Locate the cell with the specified text and output its [x, y] center coordinate. 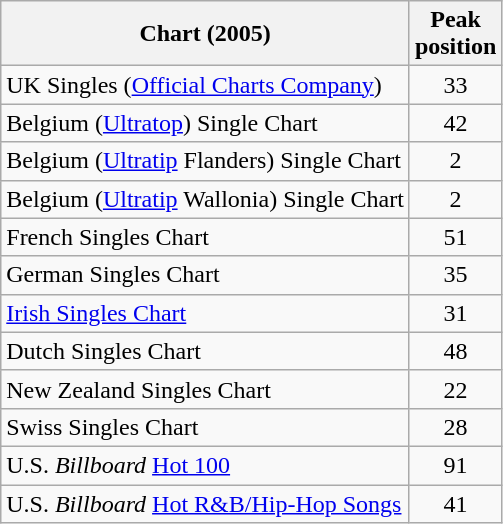
28 [455, 427]
New Zealand Singles Chart [206, 389]
Swiss Singles Chart [206, 427]
31 [455, 313]
Belgium (Ultratip Wallonia) Single Chart [206, 199]
42 [455, 123]
22 [455, 389]
Chart (2005) [206, 34]
33 [455, 85]
Irish Singles Chart [206, 313]
41 [455, 503]
48 [455, 351]
French Singles Chart [206, 237]
U.S. Billboard Hot 100 [206, 465]
Belgium (Ultratip Flanders) Single Chart [206, 161]
UK Singles (Official Charts Company) [206, 85]
Peakposition [455, 34]
91 [455, 465]
U.S. Billboard Hot R&B/Hip-Hop Songs [206, 503]
51 [455, 237]
German Singles Chart [206, 275]
Dutch Singles Chart [206, 351]
Belgium (Ultratop) Single Chart [206, 123]
35 [455, 275]
